Search for the cell housing the specified text and yield its [x, y] center coordinate. 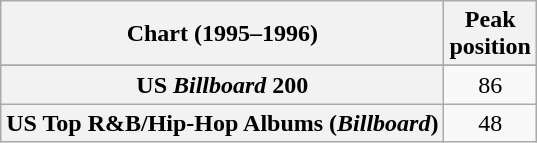
Peakposition [490, 34]
48 [490, 123]
Chart (1995–1996) [222, 34]
86 [490, 85]
US Billboard 200 [222, 85]
US Top R&B/Hip-Hop Albums (Billboard) [222, 123]
